Capture the cell that displays the provided text and extract its [X, Y] central coordinate. 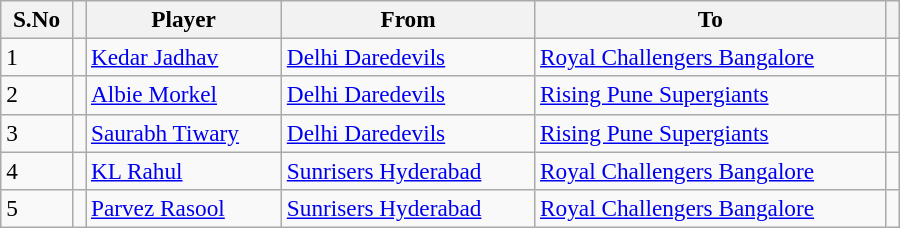
1 [37, 57]
KL Rahul [184, 170]
Parvez Rasool [184, 208]
Albie Morkel [184, 95]
5 [37, 208]
3 [37, 133]
Saurabh Tiwary [184, 133]
2 [37, 95]
Kedar Jadhav [184, 57]
4 [37, 170]
S.No [37, 19]
From [408, 19]
Player [184, 19]
To [710, 19]
